Return the (x, y) coordinate for the center point of the cell that contains the specified text.  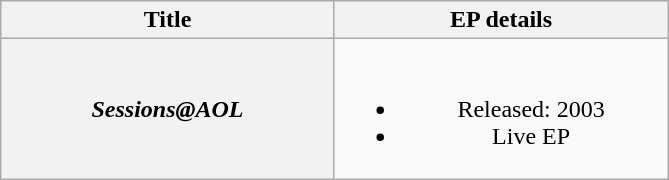
EP details (501, 20)
Released: 2003Live EP (501, 109)
Title (168, 20)
Sessions@AOL (168, 109)
